From the cell containing the given text, extract its center point as (x, y) coordinate. 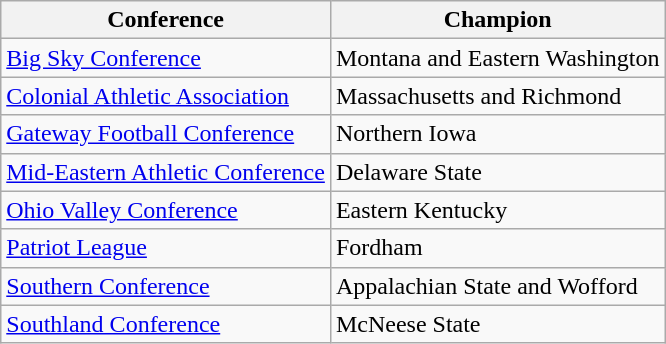
Northern Iowa (498, 134)
Patriot League (166, 248)
Fordham (498, 248)
Southern Conference (166, 286)
Massachusetts and Richmond (498, 96)
McNeese State (498, 324)
Ohio Valley Conference (166, 210)
Eastern Kentucky (498, 210)
Big Sky Conference (166, 58)
Appalachian State and Wofford (498, 286)
Gateway Football Conference (166, 134)
Champion (498, 20)
Delaware State (498, 172)
Mid-Eastern Athletic Conference (166, 172)
Conference (166, 20)
Montana and Eastern Washington (498, 58)
Colonial Athletic Association (166, 96)
Southland Conference (166, 324)
